Capture the cell that displays the provided text and extract its (X, Y) central coordinate. 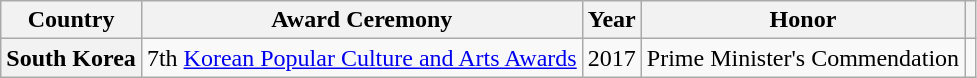
Country (72, 20)
South Korea (72, 58)
Year (612, 20)
2017 (612, 58)
7th Korean Popular Culture and Arts Awards (362, 58)
Prime Minister's Commendation (802, 58)
Honor (802, 20)
Award Ceremony (362, 20)
